For the text-containing cell, return its midpoint in (x, y) coordinate format. 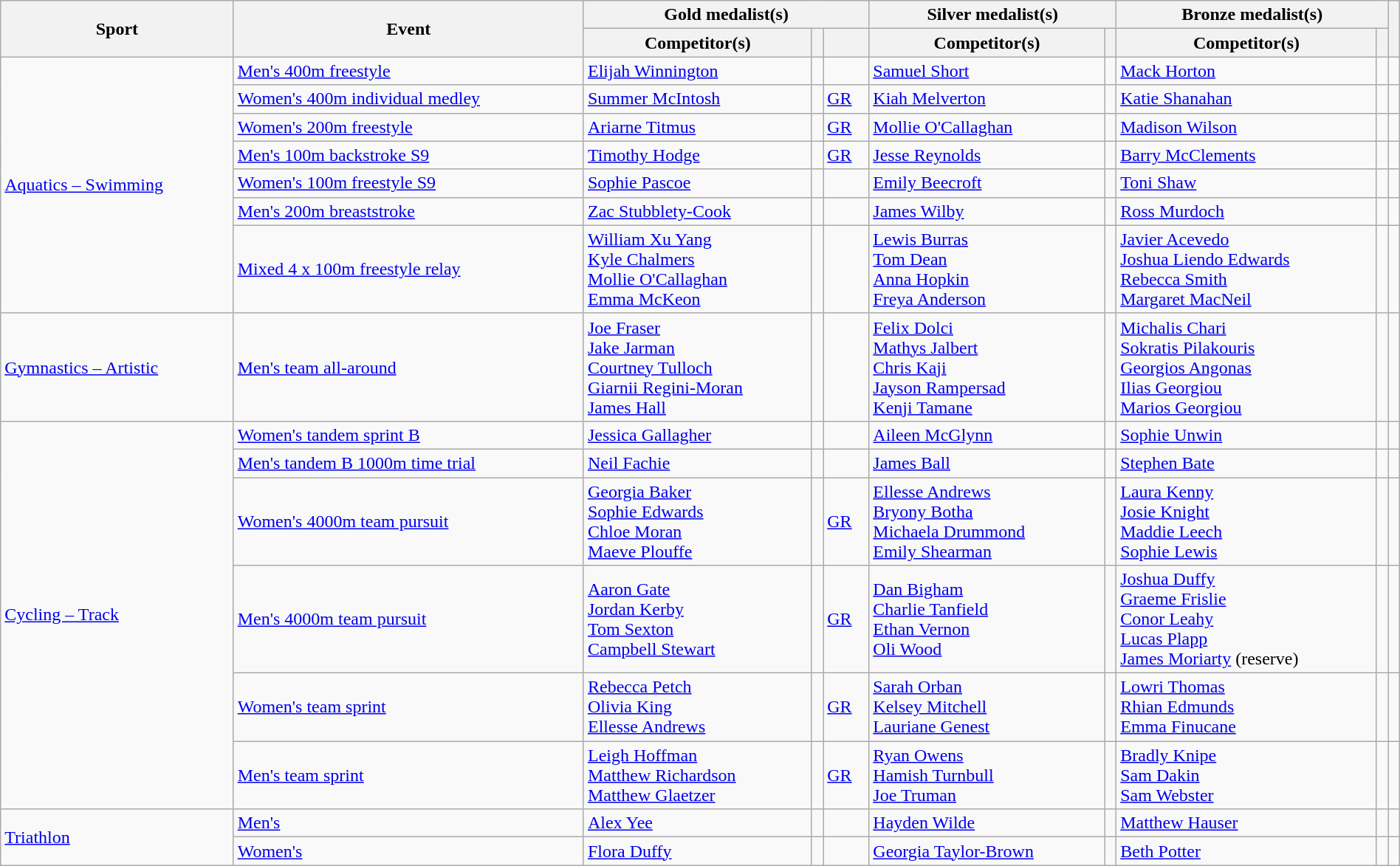
Triathlon (117, 837)
Joe FraserJake JarmanCourtney TullochGiarnii Regini-MoranJames Hall (697, 367)
Barry McClements (1246, 155)
Men's team all-around (408, 367)
Matthew Hauser (1246, 823)
Laura KennyJosie KnightMaddie LeechSophie Lewis (1246, 521)
Women's 400m individual medley (408, 99)
Sarah OrbanKelsey MitchellLauriane Genest (986, 707)
Men's 400m freestyle (408, 71)
Lewis BurrasTom DeanAnna HopkinFreya Anderson (986, 269)
Alex Yee (697, 823)
Aquatics – Swimming (117, 185)
Elijah Winnington (697, 71)
Jessica Gallagher (697, 435)
Leigh HoffmanMatthew RichardsonMatthew Glaetzer (697, 775)
Katie Shanahan (1246, 99)
Women's tandem sprint B (408, 435)
Madison Wilson (1246, 127)
Men's team sprint (408, 775)
Ariarne Titmus (697, 127)
Men's 100m backstroke S9 (408, 155)
Javier AcevedoJoshua Liendo EdwardsRebecca SmithMargaret MacNeil (1246, 269)
Felix DolciMathys JalbertChris KajiJayson RampersadKenji Tamane (986, 367)
Joshua DuffyGraeme FrislieConor LeahyLucas PlappJames Moriarty (reserve) (1246, 619)
Emily Beecroft (986, 183)
William Xu YangKyle ChalmersMollie O'CallaghanEmma McKeon (697, 269)
Michalis ChariSokratis PilakourisGeorgios AngonasIlias GeorgiouMarios Georgiou (1246, 367)
Sport (117, 29)
Lowri ThomasRhian EdmundsEmma Finucane (1246, 707)
Stephen Bate (1246, 463)
Flora Duffy (697, 851)
Gymnastics – Artistic (117, 367)
Women's (408, 851)
James Wilby (986, 211)
Women's team sprint (408, 707)
Ross Murdoch (1246, 211)
Mollie O'Callaghan (986, 127)
Women's 4000m team pursuit (408, 521)
Men's 200m breaststroke (408, 211)
Men's tandem B 1000m time trial (408, 463)
Jesse Reynolds (986, 155)
James Ball (986, 463)
Beth Potter (1246, 851)
Mixed 4 x 100m freestyle relay (408, 269)
Dan BighamCharlie TanfieldEthan VernonOli Wood (986, 619)
Sophie Unwin (1246, 435)
Ellesse AndrewsBryony BothaMichaela DrummondEmily Shearman (986, 521)
Gold medalist(s) (726, 15)
Bradly KnipeSam DakinSam Webster (1246, 775)
Event (408, 29)
Zac Stubblety-Cook (697, 211)
Rebecca PetchOlivia KingEllesse Andrews (697, 707)
Georgia Taylor-Brown (986, 851)
Women's 200m freestyle (408, 127)
Mack Horton (1246, 71)
Samuel Short (986, 71)
Silver medalist(s) (992, 15)
Aileen McGlynn (986, 435)
Sophie Pascoe (697, 183)
Kiah Melverton (986, 99)
Summer McIntosh (697, 99)
Neil Fachie (697, 463)
Women's 100m freestyle S9 (408, 183)
Toni Shaw (1246, 183)
Timothy Hodge (697, 155)
Hayden Wilde (986, 823)
Men's (408, 823)
Men's 4000m team pursuit (408, 619)
Ryan OwensHamish TurnbullJoe Truman (986, 775)
Aaron GateJordan KerbyTom SextonCampbell Stewart (697, 619)
Bronze medalist(s) (1252, 15)
Cycling – Track (117, 614)
Georgia BakerSophie EdwardsChloe MoranMaeve Plouffe (697, 521)
